Return the [x, y] coordinate for the center point of the cell that contains the specified text.  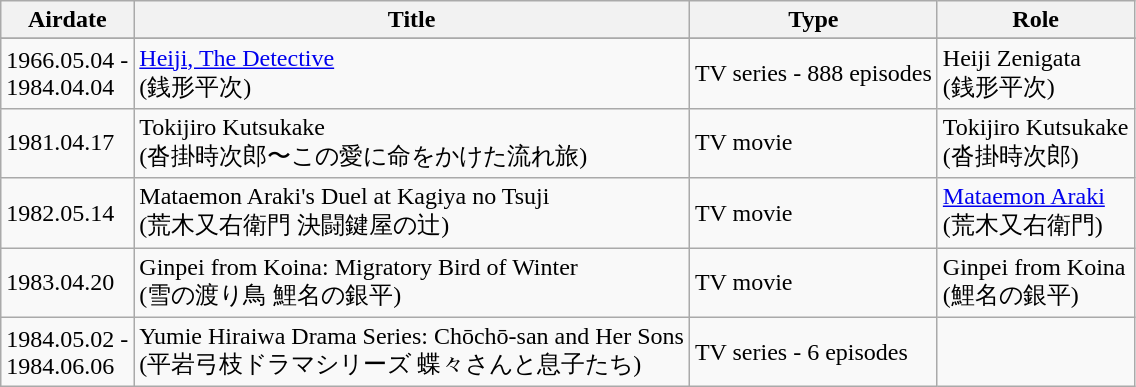
Heiji, The Detective (銭形平次) [412, 74]
1983.04.20 [68, 283]
Title [412, 20]
Yumie Hiraiwa Drama Series: Chōchō-san and Her Sons (平岩弓枝ドラマシリーズ 蝶々さんと息子たち) [412, 352]
TV series - 888 episodes [813, 74]
Type [813, 20]
1984.05.02 -1984.06.06 [68, 352]
Mataemon Araki's Duel at Kagiya no Tsuji (荒木又右衛門 決闘鍵屋の辻) [412, 213]
Ginpei from Koina (鯉名の銀平) [1036, 283]
Heiji Zenigata (銭形平次) [1036, 74]
1966.05.04 - 1984.04.04 [68, 74]
Airdate [68, 20]
Ginpei from Koina: Migratory Bird of Winter (雪の渡り鳥 鯉名の銀平) [412, 283]
Role [1036, 20]
1982.05.14 [68, 213]
TV series - 6 episodes [813, 352]
Tokijiro Kutsukake (沓掛時次郎〜この愛に命をかけた流れ旅) [412, 143]
Tokijiro Kutsukake (沓掛時次郎) [1036, 143]
1981.04.17 [68, 143]
Mataemon Araki (荒木又右衛門) [1036, 213]
